Return the (x, y) coordinate for the center point of the cell that contains the specified text.  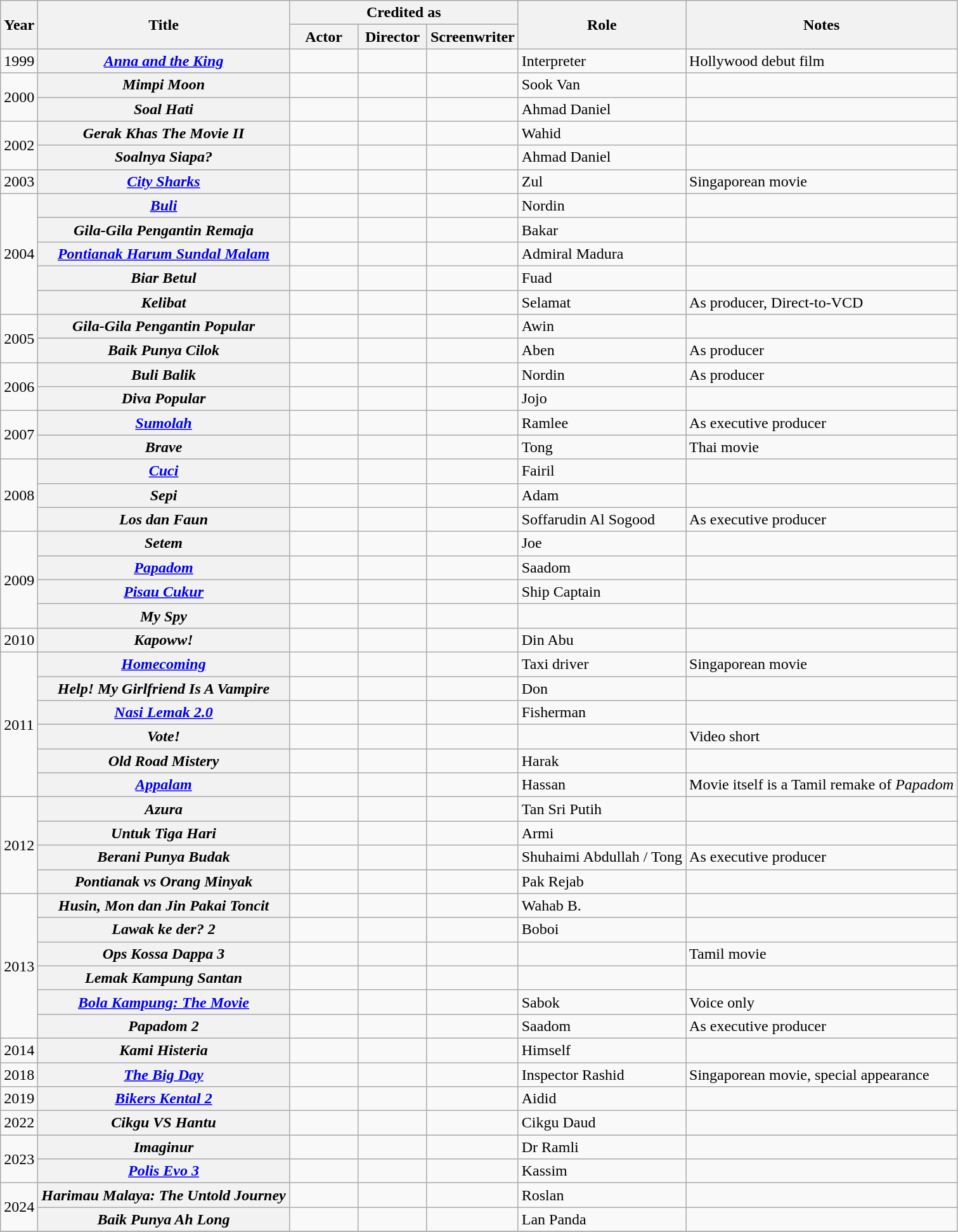
Roslan (602, 1195)
Pontianak vs Orang Minyak (164, 881)
Fairil (602, 471)
Lawak ke der? 2 (164, 930)
Appalam (164, 785)
Soffarudin Al Sogood (602, 519)
2014 (19, 1050)
Vote! (164, 737)
Sumolah (164, 423)
2019 (19, 1099)
Jojo (602, 399)
2007 (19, 435)
Taxi driver (602, 664)
Notes (822, 25)
Movie itself is a Tamil remake of Papadom (822, 785)
Screenwriter (472, 37)
Himself (602, 1050)
Din Abu (602, 640)
Homecoming (164, 664)
2000 (19, 97)
Kassim (602, 1171)
Setem (164, 543)
Tan Sri Putih (602, 809)
My Spy (164, 616)
Cikgu VS Hantu (164, 1123)
Role (602, 25)
Sabok (602, 1002)
2022 (19, 1123)
Los dan Faun (164, 519)
Hollywood debut film (822, 61)
Lan Panda (602, 1219)
Inspector Rashid (602, 1075)
Cuci (164, 471)
Dr Ramli (602, 1147)
Kapoww! (164, 640)
Harimau Malaya: The Untold Journey (164, 1195)
Credited as (403, 13)
Don (602, 688)
Joe (602, 543)
2024 (19, 1207)
Sepi (164, 495)
Brave (164, 447)
Old Road Mistery (164, 761)
The Big Day (164, 1075)
Bakar (602, 230)
Buli (164, 205)
Fuad (602, 278)
Biar Betul (164, 278)
Help! My Girlfriend Is A Vampire (164, 688)
2018 (19, 1075)
Director (393, 37)
Actor (323, 37)
Pontianak Harum Sundal Malam (164, 254)
Sook Van (602, 85)
2011 (19, 724)
Shuhaimi Abdullah / Tong (602, 857)
2002 (19, 145)
2003 (19, 181)
Harak (602, 761)
Baik Punya Ah Long (164, 1219)
Aidid (602, 1099)
Fisherman (602, 713)
Berani Punya Budak (164, 857)
Gerak Khas The Movie II (164, 133)
Boboi (602, 930)
Voice only (822, 1002)
Interpreter (602, 61)
Adam (602, 495)
Tong (602, 447)
Cikgu Daud (602, 1123)
Gila-Gila Pengantin Remaja (164, 230)
Gila-Gila Pengantin Popular (164, 327)
Aben (602, 351)
Ramlee (602, 423)
Wahid (602, 133)
Ship Captain (602, 592)
Mimpi Moon (164, 85)
2023 (19, 1159)
Polis Evo 3 (164, 1171)
Ops Kossa Dappa 3 (164, 954)
As producer, Direct-to-VCD (822, 302)
Kami Histeria (164, 1050)
Papadom (164, 567)
Imaginur (164, 1147)
Video short (822, 737)
Lemak Kampung Santan (164, 978)
Admiral Madura (602, 254)
Title (164, 25)
Diva Popular (164, 399)
Hassan (602, 785)
2006 (19, 387)
1999 (19, 61)
City Sharks (164, 181)
2013 (19, 966)
Husin, Mon dan Jin Pakai Toncit (164, 905)
Selamat (602, 302)
Soalnya Siapa? (164, 157)
Azura (164, 809)
2010 (19, 640)
Pisau Cukur (164, 592)
Pak Rejab (602, 881)
Singaporean movie, special appearance (822, 1075)
Wahab B. (602, 905)
Papadom 2 (164, 1026)
Kelibat (164, 302)
2008 (19, 495)
Tamil movie (822, 954)
Untuk Tiga Hari (164, 833)
Soal Hati (164, 109)
Nasi Lemak 2.0 (164, 713)
2012 (19, 845)
Bikers Kental 2 (164, 1099)
Year (19, 25)
Armi (602, 833)
Bola Kampung: The Movie (164, 1002)
Buli Balik (164, 375)
2004 (19, 254)
Thai movie (822, 447)
2005 (19, 339)
Anna and the King (164, 61)
2009 (19, 580)
Baik Punya Cilok (164, 351)
Zul (602, 181)
Awin (602, 327)
